Output the [x, y] coordinate of the center of the cell containing the given text.  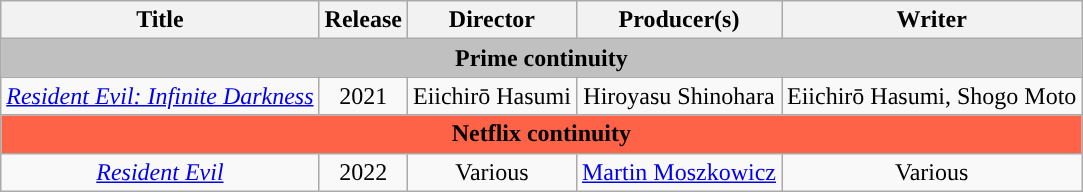
Title [160, 20]
2022 [363, 172]
Martin Moszkowicz [678, 172]
2021 [363, 96]
Producer(s) [678, 20]
Eiichirō Hasumi [492, 96]
Resident Evil: Infinite Darkness [160, 96]
Prime continuity [542, 58]
Netflix continuity [542, 134]
Hiroyasu Shinohara [678, 96]
Eiichirō Hasumi, Shogo Moto [932, 96]
Director [492, 20]
Release [363, 20]
Writer [932, 20]
Resident Evil [160, 172]
